For the text-containing cell, return its midpoint in (X, Y) coordinate format. 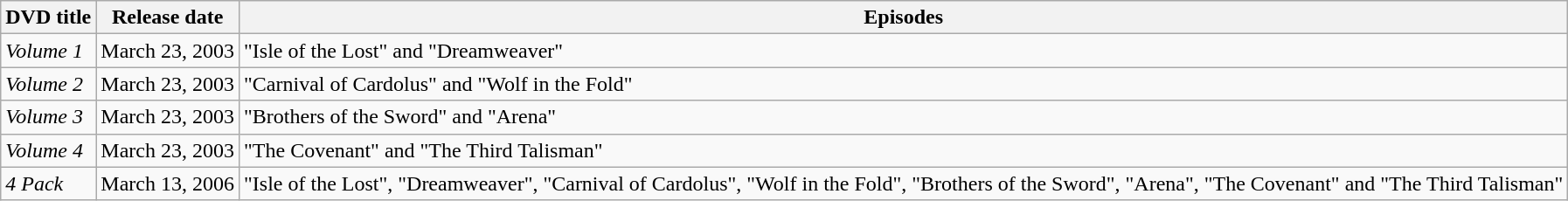
Episodes (903, 17)
4 Pack (49, 184)
March 13, 2006 (168, 184)
"Carnival of Cardolus" and "Wolf in the Fold" (903, 84)
DVD title (49, 17)
"The Covenant" and "The Third Talisman" (903, 150)
Volume 1 (49, 51)
"Brothers of the Sword" and "Arena" (903, 117)
"Isle of the Lost" and "Dreamweaver" (903, 51)
Release date (168, 17)
Volume 3 (49, 117)
Volume 4 (49, 150)
Volume 2 (49, 84)
